Capture the cell that displays the provided text and extract its (x, y) central coordinate. 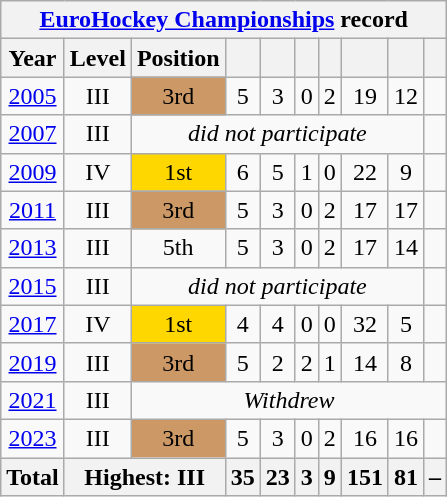
2013 (33, 248)
8 (406, 362)
35 (242, 477)
EuroHockey Championships record (224, 20)
2021 (33, 400)
151 (364, 477)
Highest: III (144, 477)
Withdrew (288, 400)
2007 (33, 134)
– (434, 477)
Position (178, 58)
2011 (33, 210)
2015 (33, 286)
2005 (33, 96)
2023 (33, 438)
5th (178, 248)
2009 (33, 172)
12 (406, 96)
6 (242, 172)
Total (33, 477)
2019 (33, 362)
Level (98, 58)
Year (33, 58)
81 (406, 477)
23 (278, 477)
2017 (33, 324)
19 (364, 96)
22 (364, 172)
32 (364, 324)
